Search for the cell housing the specified text and yield its (X, Y) center coordinate. 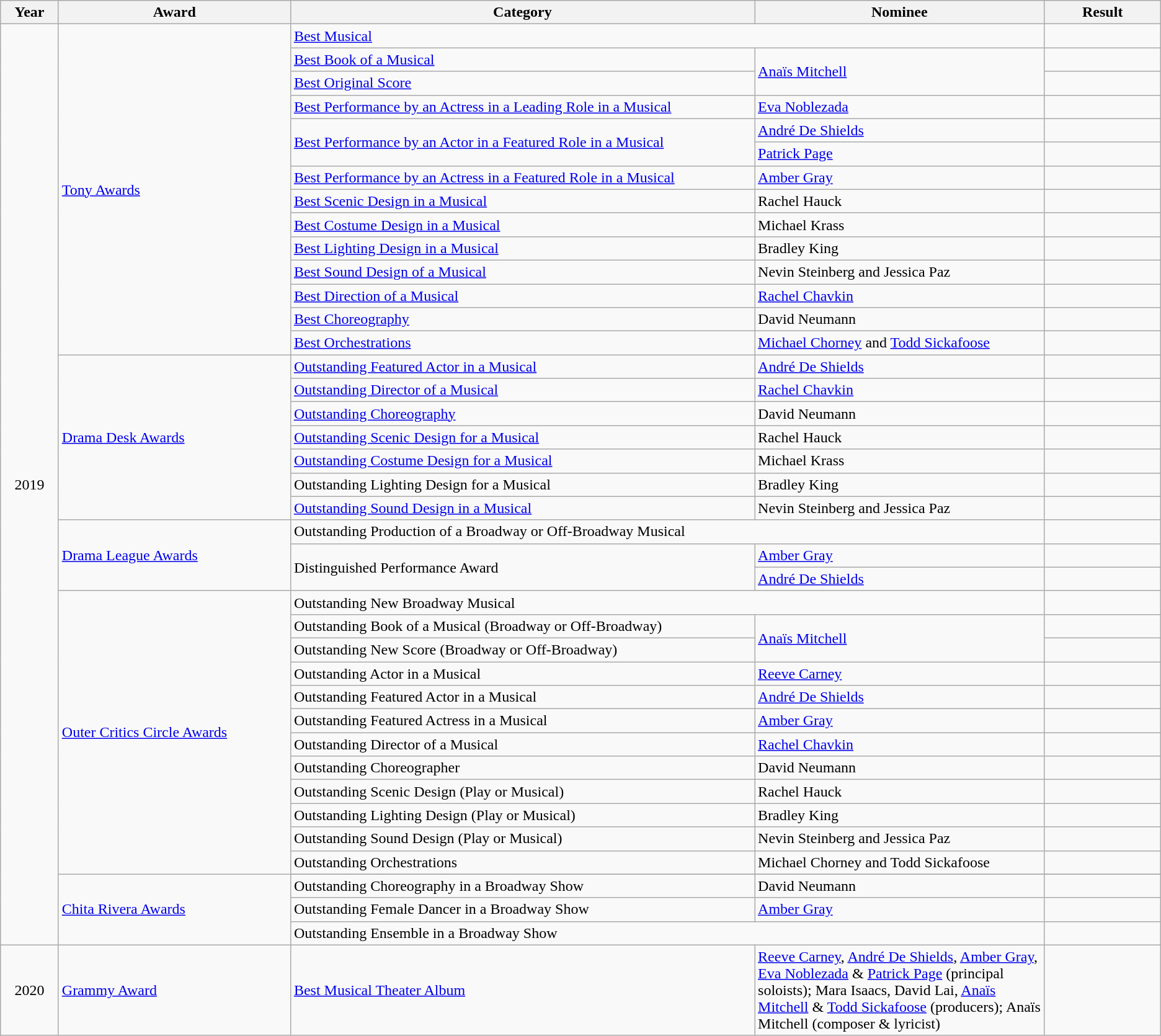
Best Direction of a Musical (522, 296)
2020 (30, 990)
Nominee (900, 12)
Outstanding Scenic Design (Play or Musical) (522, 792)
Best Choreography (522, 319)
Outstanding Orchestrations (522, 862)
Drama Desk Awards (174, 437)
Best Costume Design in a Musical (522, 225)
Best Performance by an Actress in a Featured Role in a Musical (522, 177)
Outstanding Book of a Musical (Broadway or Off-Broadway) (522, 626)
Drama League Awards (174, 555)
Best Scenic Design in a Musical (522, 201)
Tony Awards (174, 190)
Outstanding Choreography (522, 414)
Outstanding Female Dancer in a Broadway Show (522, 909)
Outstanding Choreography in a Broadway Show (522, 886)
Award (174, 12)
Eva Noblezada (900, 107)
Outstanding Costume Design for a Musical (522, 461)
Best Original Score (522, 83)
Best Book of a Musical (522, 60)
Best Lighting Design in a Musical (522, 248)
Outer Critics Circle Awards (174, 732)
Outstanding Ensemble in a Broadway Show (667, 933)
Best Musical (667, 36)
Best Performance by an Actor in a Featured Role in a Musical (522, 142)
Best Musical Theater Album (522, 990)
Result (1103, 12)
Best Sound Design of a Musical (522, 272)
Outstanding Actor in a Musical (522, 673)
Outstanding New Score (Broadway or Off-Broadway) (522, 650)
Category (522, 12)
Outstanding Lighting Design for a Musical (522, 485)
Outstanding Sound Design (Play or Musical) (522, 839)
Outstanding Lighting Design (Play or Musical) (522, 815)
Best Orchestrations (522, 343)
Year (30, 12)
Best Performance by an Actress in a Leading Role in a Musical (522, 107)
Outstanding Featured Actress in a Musical (522, 721)
Reeve Carney (900, 673)
Chita Rivera Awards (174, 909)
Outstanding Sound Design in a Musical (522, 508)
Outstanding Production of a Broadway or Off-Broadway Musical (667, 532)
Outstanding Scenic Design for a Musical (522, 437)
Distinguished Performance Award (522, 567)
Grammy Award (174, 990)
2019 (30, 485)
Patrick Page (900, 154)
Outstanding New Broadway Musical (667, 602)
Outstanding Choreographer (522, 768)
